Determine the [X, Y] coordinate at the center of the cell enclosing the given text.  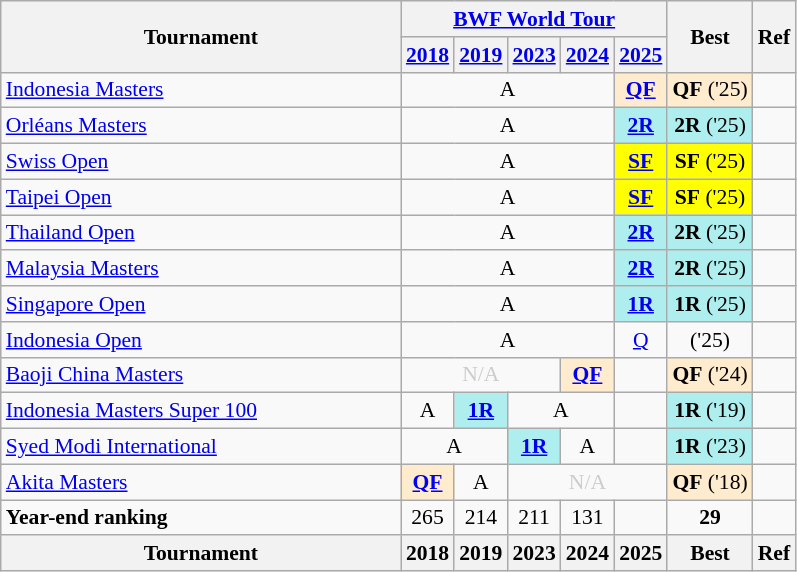
Taipei Open [201, 197]
QF ('18) [710, 482]
Syed Modi International [201, 447]
Thailand Open [201, 233]
Indonesia Masters [201, 90]
QF ('25) [710, 90]
1R ('25) [710, 304]
Orléans Masters [201, 126]
214 [480, 518]
Singapore Open [201, 304]
Swiss Open [201, 162]
Indonesia Open [201, 340]
1R ('19) [710, 411]
1R ('23) [710, 447]
Indonesia Masters Super 100 [201, 411]
265 [428, 518]
BWF World Tour [534, 19]
('25) [710, 340]
Akita Masters [201, 482]
131 [588, 518]
Baoji China Masters [201, 375]
Year-end ranking [201, 518]
Q [640, 340]
QF ('24) [710, 375]
Malaysia Masters [201, 269]
211 [534, 518]
29 [710, 518]
